From the cell containing the given text, extract its center point as (x, y) coordinate. 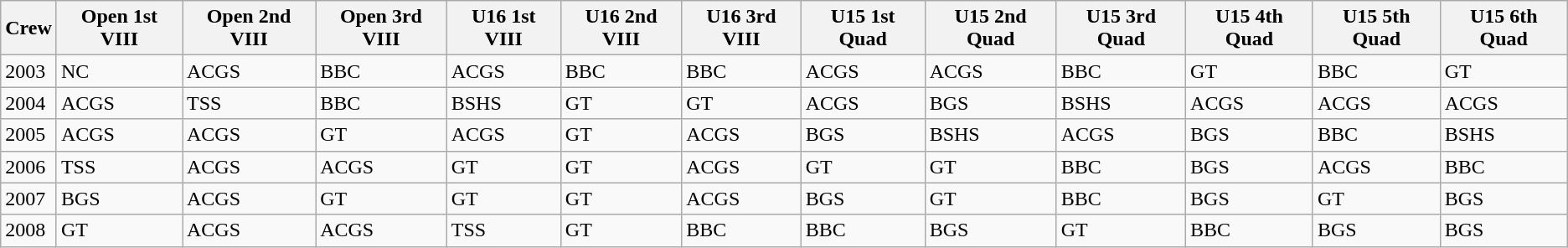
Open 2nd VIII (250, 28)
NC (119, 71)
Crew (28, 28)
2003 (28, 71)
U16 2nd VIII (621, 28)
U15 6th Quad (1504, 28)
2004 (28, 103)
U15 5th Quad (1376, 28)
U15 1st Quad (863, 28)
U15 3rd Quad (1121, 28)
2006 (28, 167)
U16 1st VIII (503, 28)
U15 4th Quad (1250, 28)
Open 1st VIII (119, 28)
U16 3rd VIII (741, 28)
Open 3rd VIII (382, 28)
2007 (28, 199)
2008 (28, 230)
2005 (28, 135)
U15 2nd Quad (990, 28)
